Search for the cell housing the specified text and yield its (x, y) center coordinate. 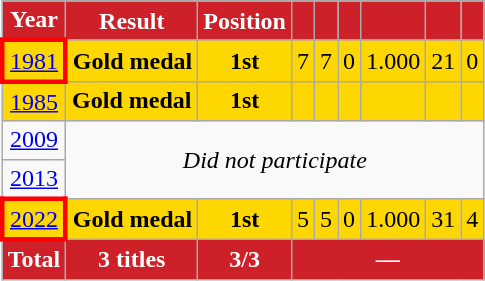
— (387, 260)
2013 (34, 179)
Did not participate (275, 160)
3 titles (132, 260)
Total (34, 260)
31 (444, 220)
Position (245, 21)
3/3 (245, 260)
1985 (34, 101)
Year (34, 21)
4 (472, 220)
Result (132, 21)
1981 (34, 60)
2009 (34, 140)
21 (444, 60)
2022 (34, 220)
